Locate the cell with the specified text and output its (x, y) center coordinate. 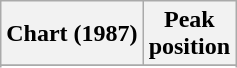
Chart (1987) (72, 34)
Peakposition (189, 34)
